From the cell containing the given text, extract its center point as (X, Y) coordinate. 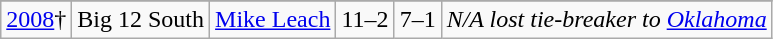
2008† (36, 20)
N/A lost tie-breaker to Oklahoma (606, 20)
Big 12 South (141, 20)
7–1 (418, 20)
Mike Leach (273, 20)
11–2 (365, 20)
